Return [X, Y] of the center of cell containing provided text 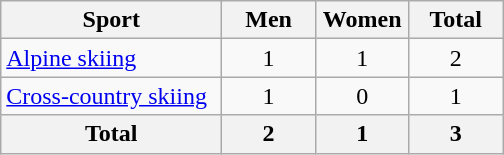
Alpine skiing [112, 58]
Men [269, 20]
Cross-country skiing [112, 96]
0 [362, 96]
Sport [112, 20]
3 [456, 134]
Women [362, 20]
